Search for the cell housing the specified text and yield its [X, Y] center coordinate. 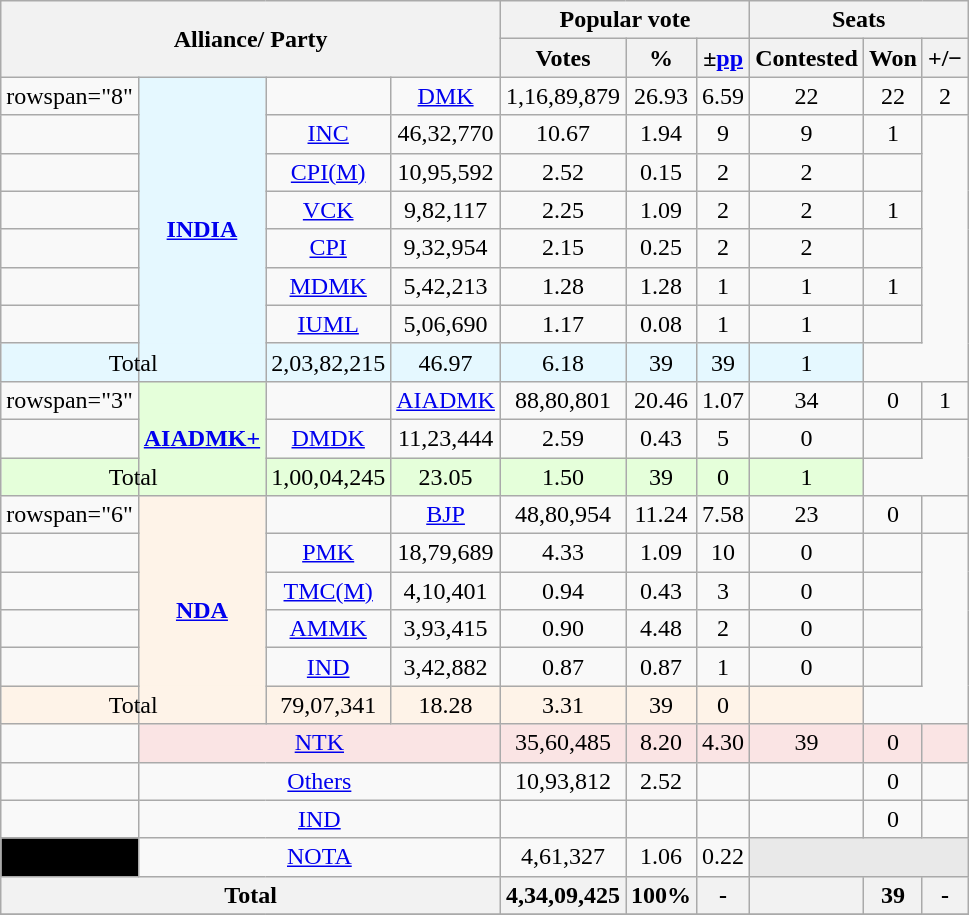
88,80,801 [562, 400]
10,93,812 [562, 781]
NTK [319, 743]
26.93 [662, 96]
5,42,213 [446, 286]
% [662, 58]
CPI(M) [328, 172]
AMMK [328, 629]
0.15 [662, 172]
1,16,89,879 [562, 96]
2.15 [562, 248]
20.46 [662, 400]
Alliance/ Party [251, 39]
9,32,954 [446, 248]
Popular vote [624, 20]
rowspan="8" [70, 96]
PMK [328, 553]
AIADMK [446, 400]
3.31 [562, 705]
Seats [859, 20]
10 [724, 553]
4,61,327 [562, 857]
3,93,415 [446, 629]
IUML [328, 324]
NDA [202, 610]
1.50 [562, 477]
Contested [807, 58]
8.20 [662, 743]
0.08 [662, 324]
1.94 [662, 134]
35,60,485 [562, 743]
VCK [328, 210]
0.25 [662, 248]
4.30 [724, 743]
6.18 [562, 362]
DMK [446, 96]
DMDK [328, 438]
1.06 [662, 857]
1.07 [724, 400]
Votes [562, 58]
11.24 [662, 515]
5 [724, 438]
2.25 [562, 210]
34 [807, 400]
0.90 [562, 629]
±pp [724, 58]
INC [328, 134]
9,82,117 [446, 210]
TMC(M) [328, 591]
100% [662, 895]
1,00,04,245 [328, 477]
0.22 [724, 857]
MDMK [328, 286]
4,10,401 [446, 591]
3,42,882 [446, 667]
11,23,444 [446, 438]
0.94 [562, 591]
INDIA [202, 229]
1.17 [562, 324]
10,95,592 [446, 172]
NOTA [319, 857]
46.97 [446, 362]
AIADMK+ [202, 438]
46,32,770 [446, 134]
23 [807, 515]
6.59 [724, 96]
23.05 [446, 477]
rowspan="3" [70, 400]
4.48 [662, 629]
48,80,954 [562, 515]
7.58 [724, 515]
Others [319, 781]
18.28 [446, 705]
5,06,690 [446, 324]
79,07,341 [328, 705]
CPI [328, 248]
18,79,689 [446, 553]
2.59 [562, 438]
4,34,09,425 [562, 895]
BJP [446, 515]
2,03,82,215 [328, 362]
+/− [944, 58]
Won [892, 58]
3 [724, 591]
4.33 [562, 553]
rowspan="6" [70, 515]
10.67 [562, 134]
